Find where the given text appears and provide that cell's center as (X, Y) coordinate. 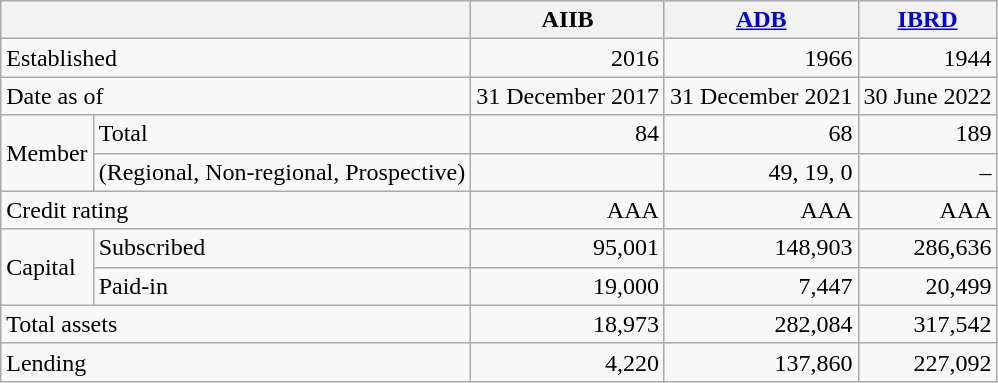
30 June 2022 (928, 96)
Capital (47, 267)
68 (761, 134)
282,084 (761, 324)
49, 19, 0 (761, 172)
Established (236, 58)
20,499 (928, 286)
2016 (568, 58)
(Regional, Non-regional, Prospective) (282, 172)
7,447 (761, 286)
286,636 (928, 248)
ADB (761, 20)
Paid-in (282, 286)
Subscribed (282, 248)
31 December 2021 (761, 96)
317,542 (928, 324)
95,001 (568, 248)
Credit rating (236, 210)
31 December 2017 (568, 96)
Total (282, 134)
137,860 (761, 362)
Lending (236, 362)
AIIB (568, 20)
1966 (761, 58)
4,220 (568, 362)
Member (47, 153)
1944 (928, 58)
148,903 (761, 248)
Total assets (236, 324)
18,973 (568, 324)
189 (928, 134)
Date as of (236, 96)
IBRD (928, 20)
– (928, 172)
84 (568, 134)
227,092 (928, 362)
19,000 (568, 286)
